Determine the (x, y) coordinate at the center of the cell enclosing the given text.  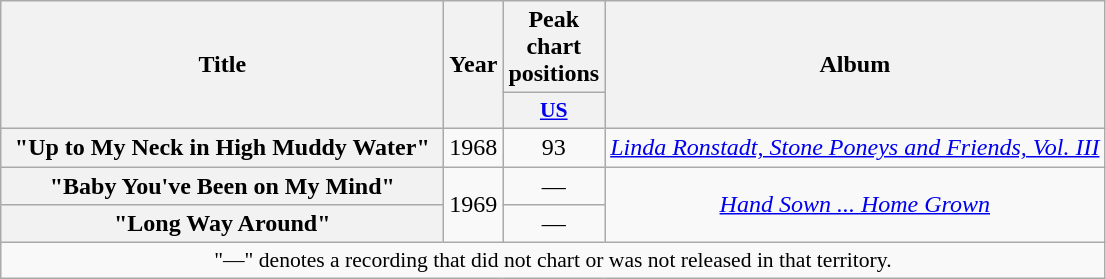
1969 (474, 204)
"—" denotes a recording that did not chart or was not released in that territory. (553, 261)
"Long Way Around" (222, 224)
"Baby You've Been on My Mind" (222, 185)
Linda Ronstadt, Stone Poneys and Friends, Vol. III (855, 147)
Title (222, 65)
Peak chart positions (554, 47)
1968 (474, 147)
Album (855, 65)
US (554, 111)
Hand Sown ... Home Grown (855, 204)
93 (554, 147)
Year (474, 65)
"Up to My Neck in High Muddy Water" (222, 147)
